Detect which cell encompasses the target text, then output its [x, y] center coordinate. 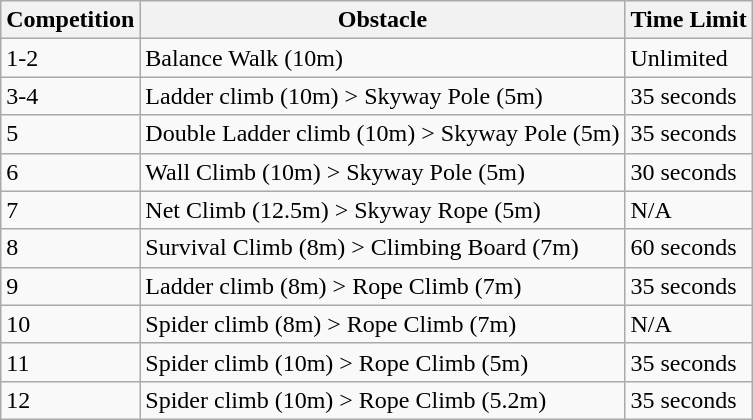
Net Climb (12.5m) > Skyway Rope (5m) [382, 210]
60 seconds [688, 248]
Obstacle [382, 20]
12 [70, 400]
3-4 [70, 96]
Survival Climb (8m) > Climbing Board (7m) [382, 248]
Wall Climb (10m) > Skyway Pole (5m) [382, 172]
Spider climb (10m) > Rope Climb (5m) [382, 362]
Competition [70, 20]
Spider climb (8m) > Rope Climb (7m) [382, 324]
Time Limit [688, 20]
5 [70, 134]
Unlimited [688, 58]
30 seconds [688, 172]
10 [70, 324]
Spider climb (10m) > Rope Climb (5.2m) [382, 400]
Balance Walk (10m) [382, 58]
7 [70, 210]
9 [70, 286]
6 [70, 172]
Double Ladder climb (10m) > Skyway Pole (5m) [382, 134]
1-2 [70, 58]
Ladder climb (10m) > Skyway Pole (5m) [382, 96]
Ladder climb (8m) > Rope Climb (7m) [382, 286]
8 [70, 248]
11 [70, 362]
